Find where the given text appears and provide that cell's center as (x, y) coordinate. 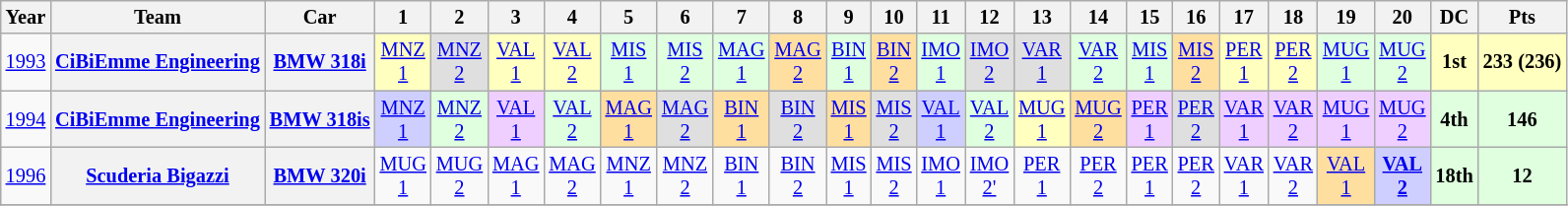
11 (940, 17)
2 (459, 17)
7 (741, 17)
16 (1196, 17)
3 (516, 17)
14 (1097, 17)
BMW 320i (320, 175)
1994 (26, 119)
233 (236) (1523, 62)
1 (404, 17)
18 (1293, 17)
BMW 318is (320, 119)
20 (1403, 17)
IMO2 (989, 62)
Pts (1523, 17)
17 (1244, 17)
Car (320, 17)
Year (26, 17)
IMO2' (989, 175)
1st (1454, 62)
10 (894, 17)
4th (1454, 119)
Team (158, 17)
1996 (26, 175)
1993 (26, 62)
DC (1454, 17)
5 (628, 17)
15 (1150, 17)
18th (1454, 175)
Scuderia Bigazzi (158, 175)
146 (1523, 119)
6 (686, 17)
BMW 318i (320, 62)
9 (849, 17)
13 (1042, 17)
4 (571, 17)
19 (1345, 17)
8 (798, 17)
